Capture the cell that displays the provided text and extract its [X, Y] central coordinate. 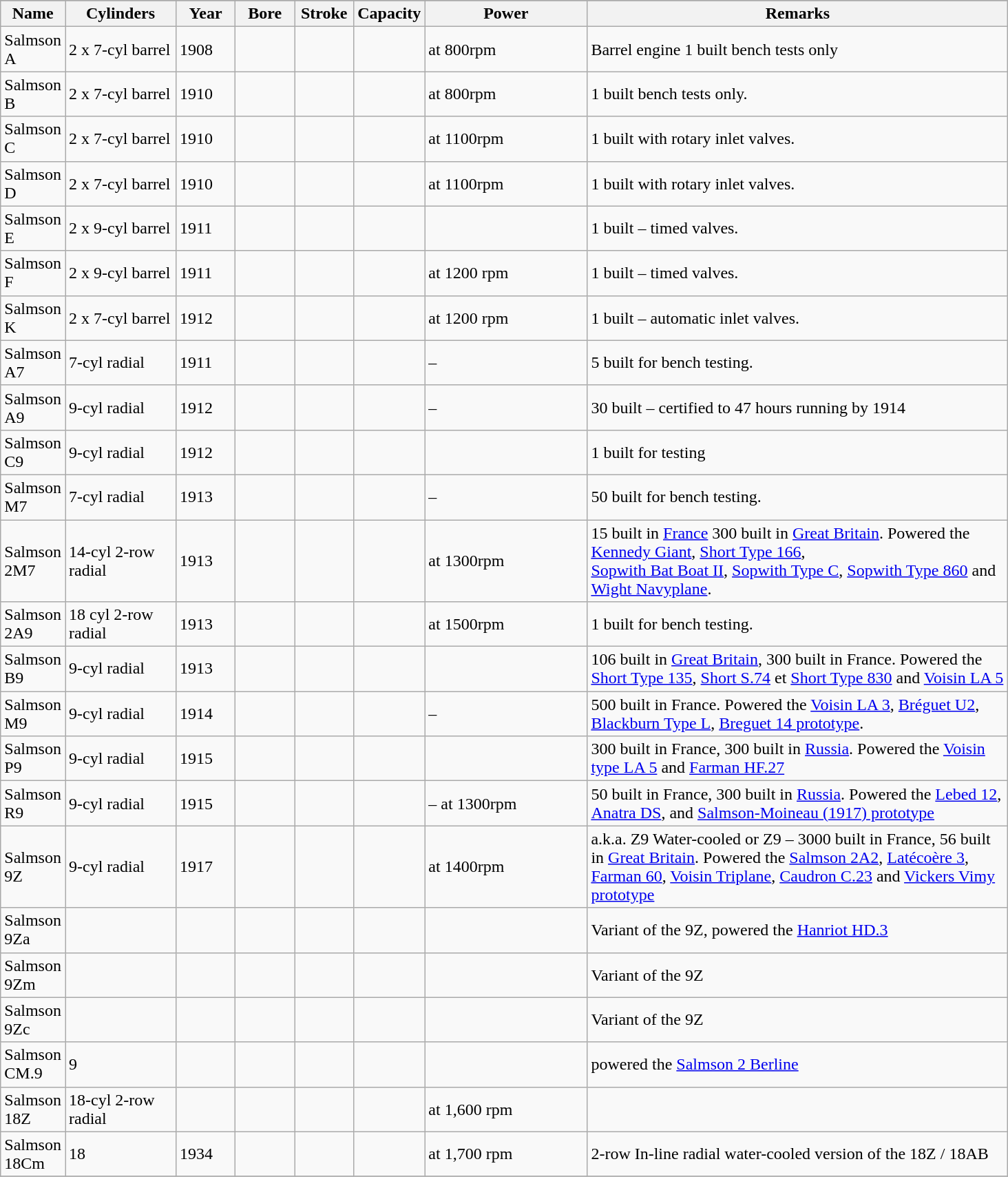
Salmson CM.9 [33, 1065]
Salmson 2A9 [33, 624]
Power [506, 14]
500 built in France. Powered the Voisin LA 3, Bréguet U2, Blackburn Type L, Breguet 14 prototype. [797, 714]
300 built in France, 300 built in Russia. Powered the Voisin type LA 5 and Farman HF.27 [797, 759]
2-row In-line radial water-cooled version of the 18Z / 18AB [797, 1154]
Salmson A [33, 50]
1 built for testing [797, 452]
Salmson 9Z [33, 866]
1917 [206, 866]
Salmson 9Zc [33, 1019]
1934 [206, 1154]
Bore [265, 14]
50 built in France, 300 built in Russia. Powered the Lebed 12, Anatra DS, and Salmson-Moineau (1917) prototype [797, 803]
1 built for bench testing. [797, 624]
106 built in Great Britain, 300 built in France. Powered the Short Type 135, Short S.74 et Short Type 830 and Voisin LA 5 [797, 669]
Barrel engine 1 built bench tests only [797, 50]
Salmson 18Z [33, 1109]
powered the Salmson 2 Berline [797, 1065]
at 1400rpm [506, 866]
Salmson K [33, 318]
Remarks [797, 14]
14-cyl 2-row radial [120, 561]
Salmson A9 [33, 408]
– at 1300rpm [506, 803]
9 [120, 1065]
Salmson C [33, 139]
at 1,600 rpm [506, 1109]
at 1,700 rpm [506, 1154]
Stroke [324, 14]
at 1300rpm [506, 561]
Variant of the 9Z, powered the Hanriot HD.3 [797, 930]
1 built bench tests only. [797, 94]
30 built – certified to 47 hours running by 1914 [797, 408]
Salmson 9Za [33, 930]
5 built for bench testing. [797, 362]
Capacity [390, 14]
Salmson D [33, 183]
Salmson R9 [33, 803]
1 built – automatic inlet valves. [797, 318]
18-cyl 2-row radial [120, 1109]
50 built for bench testing. [797, 497]
Salmson 9Zm [33, 975]
18 cyl 2-row radial [120, 624]
Salmson C9 [33, 452]
Year [206, 14]
Cylinders [120, 14]
Salmson 2M7 [33, 561]
Salmson E [33, 229]
Salmson B9 [33, 669]
Salmson A7 [33, 362]
Salmson 18Cm [33, 1154]
1908 [206, 50]
at 1500rpm [506, 624]
Salmson B [33, 94]
1914 [206, 714]
Salmson F [33, 273]
Salmson M7 [33, 497]
Salmson M9 [33, 714]
Name [33, 14]
18 [120, 1154]
Salmson P9 [33, 759]
